Detect which cell encompasses the target text, then output its (X, Y) center coordinate. 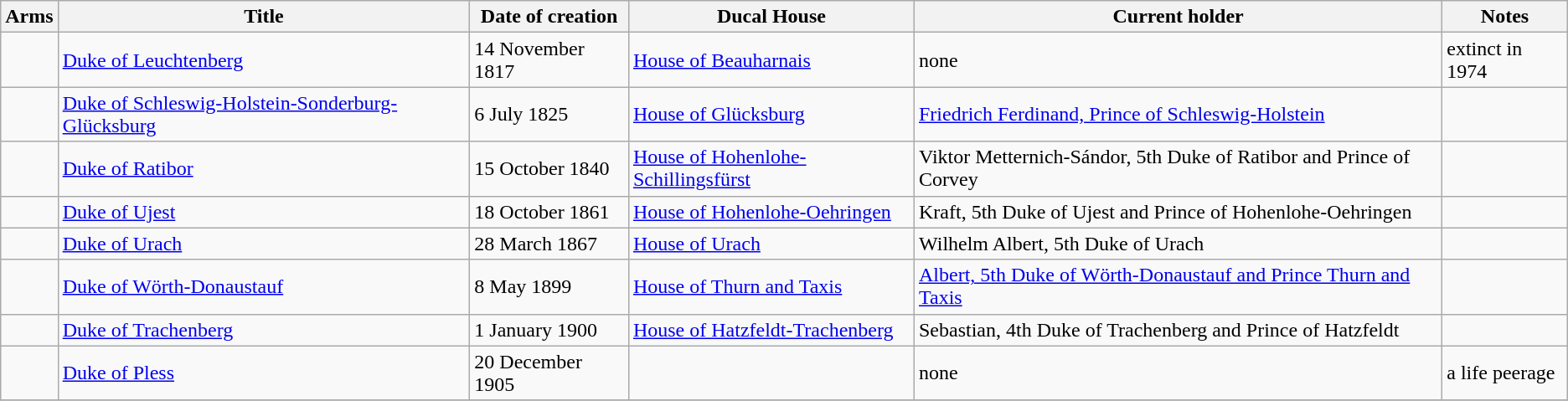
Viktor Metternich-Sándor, 5th Duke of Ratibor and Prince of Corvey (1178, 169)
Duke of Ratibor (264, 169)
Kraft, 5th Duke of Ujest and Prince of Hohenlohe-Oehringen (1178, 212)
Duke of Schleswig-Holstein-Sonderburg-Glücksburg (264, 114)
Duke of Urach (264, 244)
14 November 1817 (549, 60)
15 October 1840 (549, 169)
House of Hatzfeldt-Trachenberg (771, 330)
8 May 1899 (549, 286)
28 March 1867 (549, 244)
Arms (29, 17)
a life peerage (1505, 373)
House of Glücksburg (771, 114)
Duke of Pless (264, 373)
Duke of Ujest (264, 212)
Title (264, 17)
6 July 1825 (549, 114)
Current holder (1178, 17)
20 December 1905 (549, 373)
Ducal House (771, 17)
Duke of Wörth-Donaustauf (264, 286)
Sebastian, 4th Duke of Trachenberg and Prince of Hatzfeldt (1178, 330)
Date of creation (549, 17)
Wilhelm Albert, 5th Duke of Urach (1178, 244)
Friedrich Ferdinand, Prince of Schleswig-Holstein (1178, 114)
Duke of Leuchtenberg (264, 60)
House of Beauharnais (771, 60)
Albert, 5th Duke of Wörth-Donaustauf and Prince Thurn and Taxis (1178, 286)
House of Urach (771, 244)
House of Hohenlohe-Oehringen (771, 212)
House of Thurn and Taxis (771, 286)
House of Hohenlohe-Schillingsfürst (771, 169)
Notes (1505, 17)
18 October 1861 (549, 212)
extinct in 1974 (1505, 60)
1 January 1900 (549, 330)
Duke of Trachenberg (264, 330)
